Find where the given text appears and provide that cell's center as [x, y] coordinate. 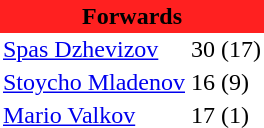
(9) [241, 82]
Forwards [132, 16]
Stoycho Mladenov [94, 82]
(17) [241, 50]
30 [203, 50]
Spas Dzhevizov [94, 50]
16 [203, 82]
